Return (X, Y) of the center of cell containing provided text 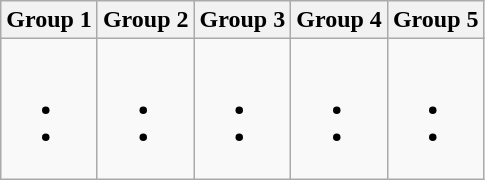
Group 3 (242, 20)
Group 2 (146, 20)
Group 1 (50, 20)
Group 4 (340, 20)
Group 5 (436, 20)
